Return (X, Y) of the center of cell containing provided text 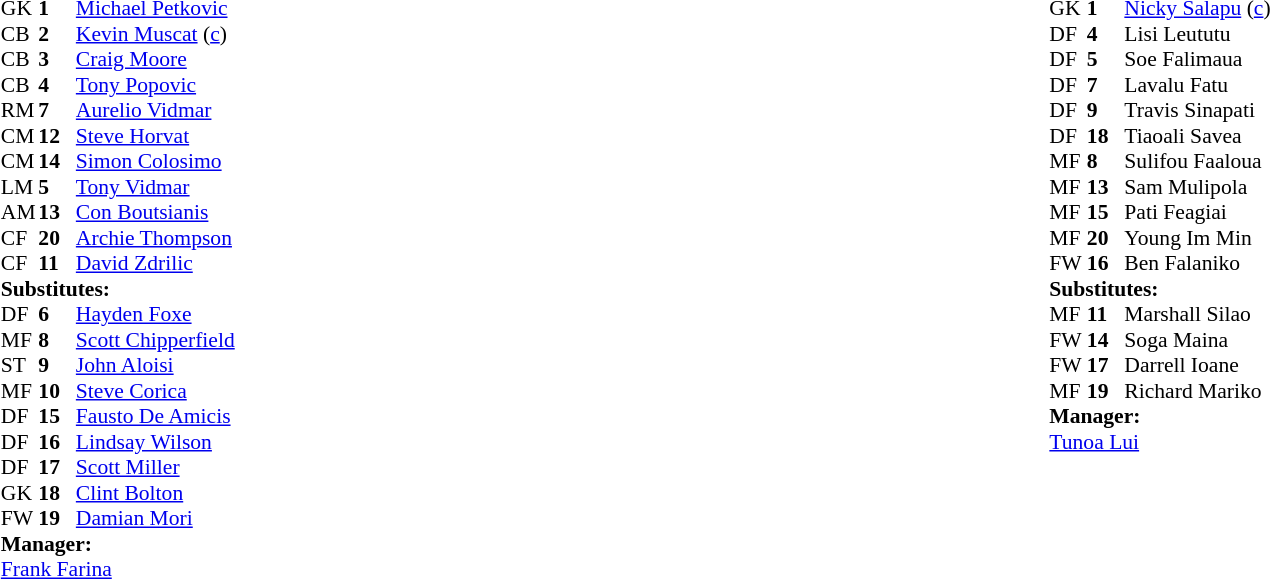
Aurelio Vidmar (156, 111)
Sulifou Faaloua (1197, 161)
John Aloisi (156, 365)
Lisi Leututu (1197, 34)
Pati Feagiai (1197, 213)
Clint Bolton (156, 493)
Young Im Min (1197, 238)
Travis Sinapati (1197, 111)
12 (57, 136)
3 (57, 59)
10 (57, 391)
LM (20, 187)
Tiaoali Savea (1197, 136)
6 (57, 315)
Darrell Ioane (1197, 365)
Kevin Muscat (c) (156, 34)
Steve Corica (156, 391)
Steve Horvat (156, 136)
AM (20, 213)
2 (57, 34)
Tony Popovic (156, 85)
Simon Colosimo (156, 161)
Sam Mulipola (1197, 187)
Damian Mori (156, 519)
Richard Mariko (1197, 391)
Fausto De Amicis (156, 417)
Craig Moore (156, 59)
Ben Falaniko (1197, 263)
Con Boutsianis (156, 213)
Tony Vidmar (156, 187)
ST (20, 365)
RM (20, 111)
Soga Maina (1197, 340)
Marshall Silao (1197, 315)
David Zdrilic (156, 263)
Tunoa Lui (1160, 442)
Archie Thompson (156, 238)
Soe Falimaua (1197, 59)
GK (20, 493)
Scott Chipperfield (156, 340)
Lindsay Wilson (156, 442)
Hayden Foxe (156, 315)
Lavalu Fatu (1197, 85)
Scott Miller (156, 467)
